Pinpoint the cell where the given text exists, returning its [X, Y] midpoint coordinate. 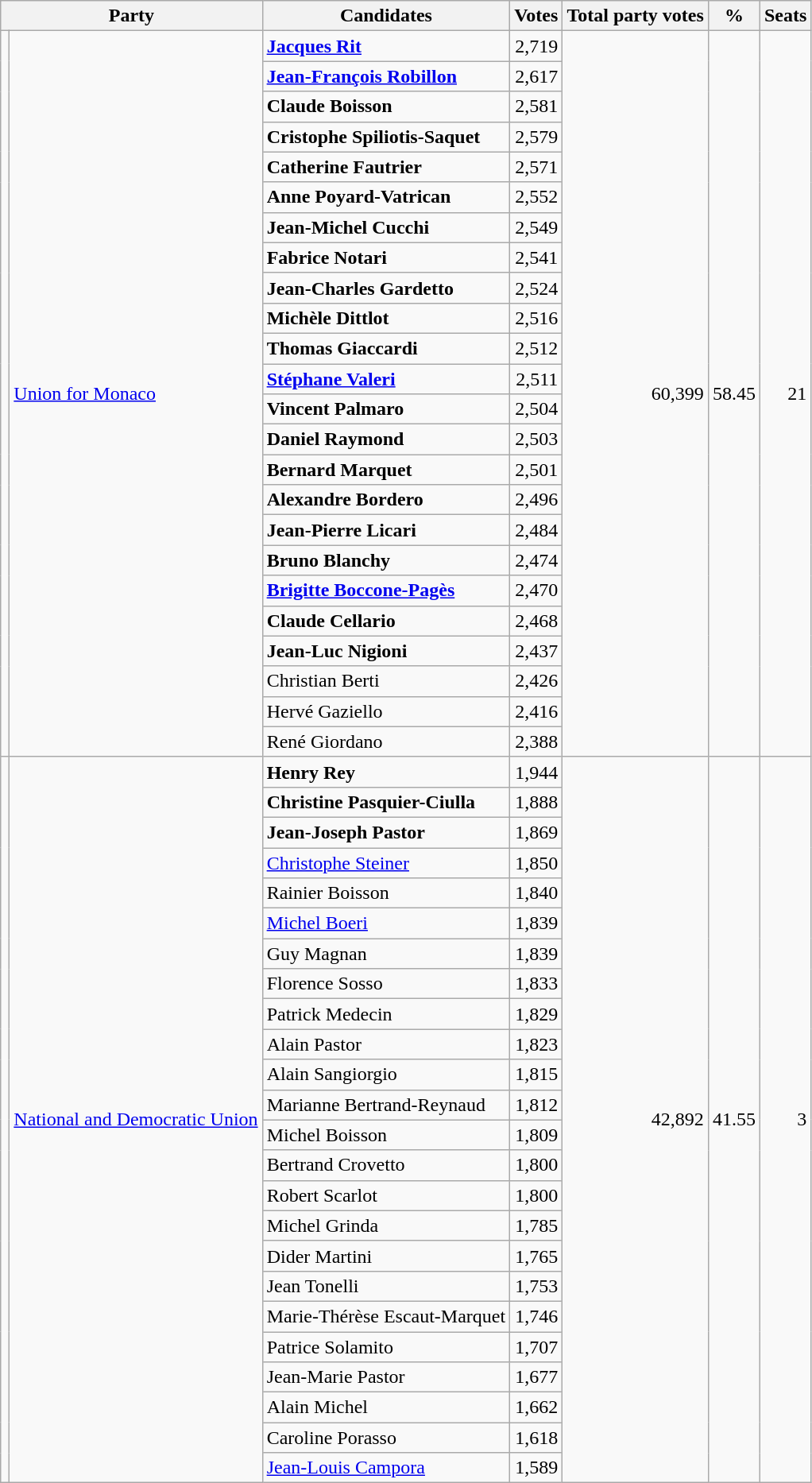
41.55 [734, 1120]
Christophe Steiner [386, 862]
Jean-Luc Nigioni [386, 651]
1,829 [536, 1014]
Fabrice Notari [386, 257]
1,677 [536, 1377]
1,753 [536, 1286]
2,474 [536, 560]
National and Democratic Union [136, 1120]
Jean Tonelli [386, 1286]
2,581 [536, 106]
Catherine Fautrier [386, 167]
Seats [785, 16]
Robert Scarlot [386, 1195]
1,707 [536, 1347]
Hervé Gaziello [386, 711]
1,809 [536, 1135]
Jean-Joseph Pastor [386, 832]
2,503 [536, 439]
1,765 [536, 1256]
2,468 [536, 621]
1,850 [536, 862]
2,552 [536, 197]
Alain Pastor [386, 1044]
2,470 [536, 590]
Total party votes [636, 16]
2,511 [536, 379]
Claude Cellario [386, 621]
Thomas Giaccardi [386, 348]
2,524 [536, 288]
Bernard Marquet [386, 470]
Alexandre Bordero [386, 500]
Votes [536, 16]
Patrick Medecin [386, 1014]
1,833 [536, 984]
1,944 [536, 772]
Dider Martini [386, 1256]
Vincent Palmaro [386, 409]
2,426 [536, 681]
Cristophe Spiliotis-Saquet [386, 137]
Patrice Solamito [386, 1347]
Party [132, 16]
Jean-Marie Pastor [386, 1377]
2,719 [536, 46]
Michel Boeri [386, 923]
Brigitte Boccone-Pagès [386, 590]
42,892 [636, 1120]
Alain Sangiorgio [386, 1074]
Jean-Charles Gardetto [386, 288]
1,812 [536, 1105]
Jean-François Robillon [386, 76]
2,496 [536, 500]
1,869 [536, 832]
Marianne Bertrand-Reynaud [386, 1105]
1,823 [536, 1044]
1,618 [536, 1438]
1,840 [536, 893]
1,662 [536, 1407]
Rainier Boisson [386, 893]
Anne Poyard-Vatrican [386, 197]
% [734, 16]
Christian Berti [386, 681]
2,541 [536, 257]
2,579 [536, 137]
Alain Michel [386, 1407]
Marie-Thérèse Escaut-Marquet [386, 1316]
Claude Boisson [386, 106]
1,746 [536, 1316]
Candidates [386, 16]
Christine Pasquier-Ciulla [386, 802]
2,516 [536, 318]
2,571 [536, 167]
2,549 [536, 227]
60,399 [636, 394]
2,504 [536, 409]
2,501 [536, 470]
Jean-Michel Cucchi [386, 227]
2,484 [536, 530]
21 [785, 394]
3 [785, 1120]
Florence Sosso [386, 984]
Michel Grinda [386, 1226]
58.45 [734, 394]
Daniel Raymond [386, 439]
Guy Magnan [386, 954]
2,617 [536, 76]
Michel Boisson [386, 1135]
1,888 [536, 802]
2,437 [536, 651]
2,388 [536, 741]
Stéphane Valeri [386, 379]
Jean-Pierre Licari [386, 530]
René Giordano [386, 741]
1,785 [536, 1226]
Bruno Blanchy [386, 560]
Union for Monaco [136, 394]
Michèle Dittlot [386, 318]
Caroline Porasso [386, 1438]
Bertrand Crovetto [386, 1165]
Jean-Louis Campora [386, 1468]
1,589 [536, 1468]
Jacques Rit [386, 46]
1,815 [536, 1074]
2,416 [536, 711]
Henry Rey [386, 772]
2,512 [536, 348]
